From the cell containing the given text, extract its center point as [X, Y] coordinate. 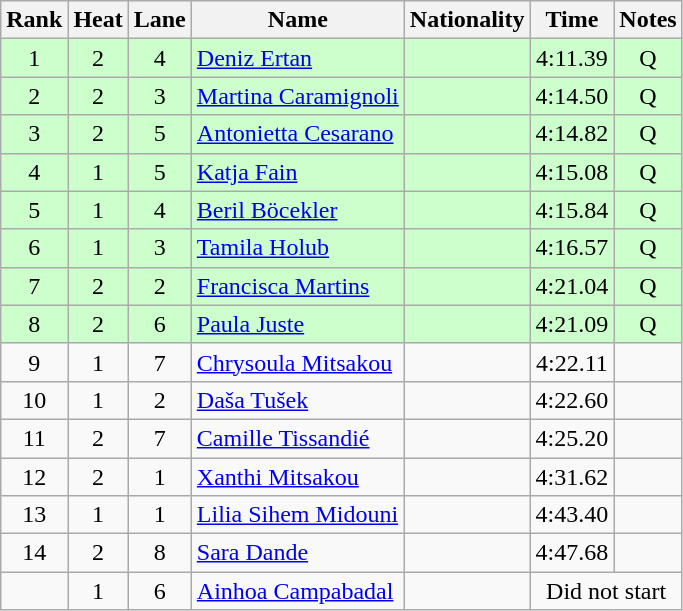
11 [34, 438]
Notes [648, 20]
Did not start [606, 591]
4:14.82 [572, 134]
Xanthi Mitsakou [298, 477]
Lilia Sihem Midouni [298, 515]
14 [34, 553]
Camille Tissandié [298, 438]
13 [34, 515]
Martina Caramignoli [298, 96]
4:15.84 [572, 210]
4:21.04 [572, 286]
9 [34, 362]
Deniz Ertan [298, 58]
4:22.60 [572, 400]
10 [34, 400]
Antonietta Cesarano [298, 134]
4:21.09 [572, 324]
Name [298, 20]
Daša Tušek [298, 400]
4:43.40 [572, 515]
Rank [34, 20]
Lane [160, 20]
Tamila Holub [298, 248]
Sara Dande [298, 553]
4:25.20 [572, 438]
Katja Fain [298, 172]
Francisca Martins [298, 286]
Paula Juste [298, 324]
Ainhoa Campabadal [298, 591]
4:22.11 [572, 362]
Heat [98, 20]
Nationality [467, 20]
12 [34, 477]
4:11.39 [572, 58]
4:14.50 [572, 96]
Chrysoula Mitsakou [298, 362]
4:31.62 [572, 477]
Beril Böcekler [298, 210]
4:47.68 [572, 553]
4:15.08 [572, 172]
4:16.57 [572, 248]
Time [572, 20]
